Find where the given text appears and provide that cell's center as (x, y) coordinate. 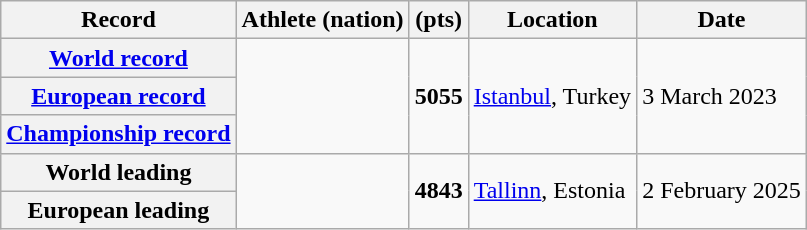
Tallinn, Estonia (552, 191)
European record (118, 96)
European leading (118, 210)
2 February 2025 (722, 191)
Athlete (nation) (322, 20)
4843 (438, 191)
World record (118, 58)
Location (552, 20)
5055 (438, 96)
World leading (118, 172)
Championship record (118, 134)
Date (722, 20)
Istanbul, Turkey (552, 96)
(pts) (438, 20)
Record (118, 20)
3 March 2023 (722, 96)
